Extract the (x, y) coordinate from the center of the cell holding the provided text.  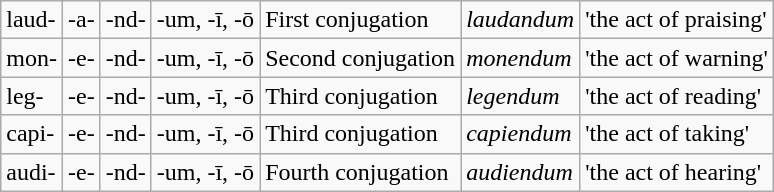
'the act of taking' (677, 134)
'the act of praising' (677, 20)
monendum (520, 58)
'the act of reading' (677, 96)
mon- (32, 58)
legendum (520, 96)
-a- (81, 20)
audi- (32, 172)
capiendum (520, 134)
'the act of warning' (677, 58)
audiendum (520, 172)
Fourth conjugation (360, 172)
leg- (32, 96)
capi- (32, 134)
laud- (32, 20)
laudandum (520, 20)
First conjugation (360, 20)
Second conjugation (360, 58)
'the act of hearing' (677, 172)
